Output the (X, Y) coordinate of the center of the cell containing the given text.  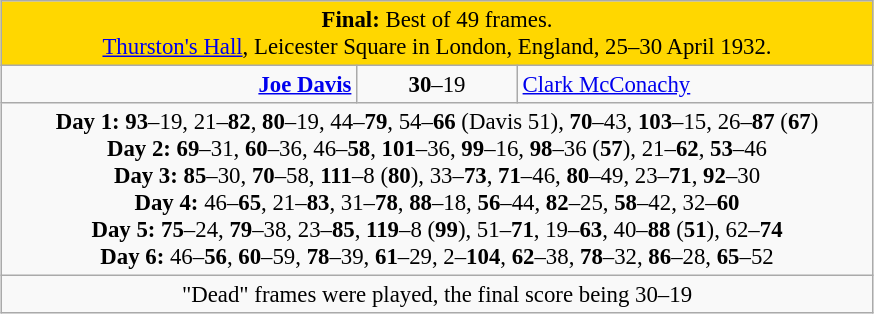
"Dead" frames were played, the final score being 30–19 (437, 295)
Clark McConachy (695, 85)
30–19 (438, 85)
Final: Best of 49 frames.Thurston's Hall, Leicester Square in London, England, 25–30 April 1932. (437, 34)
Joe Davis (179, 85)
